Determine the [x, y] coordinate at the center of the cell enclosing the given text.  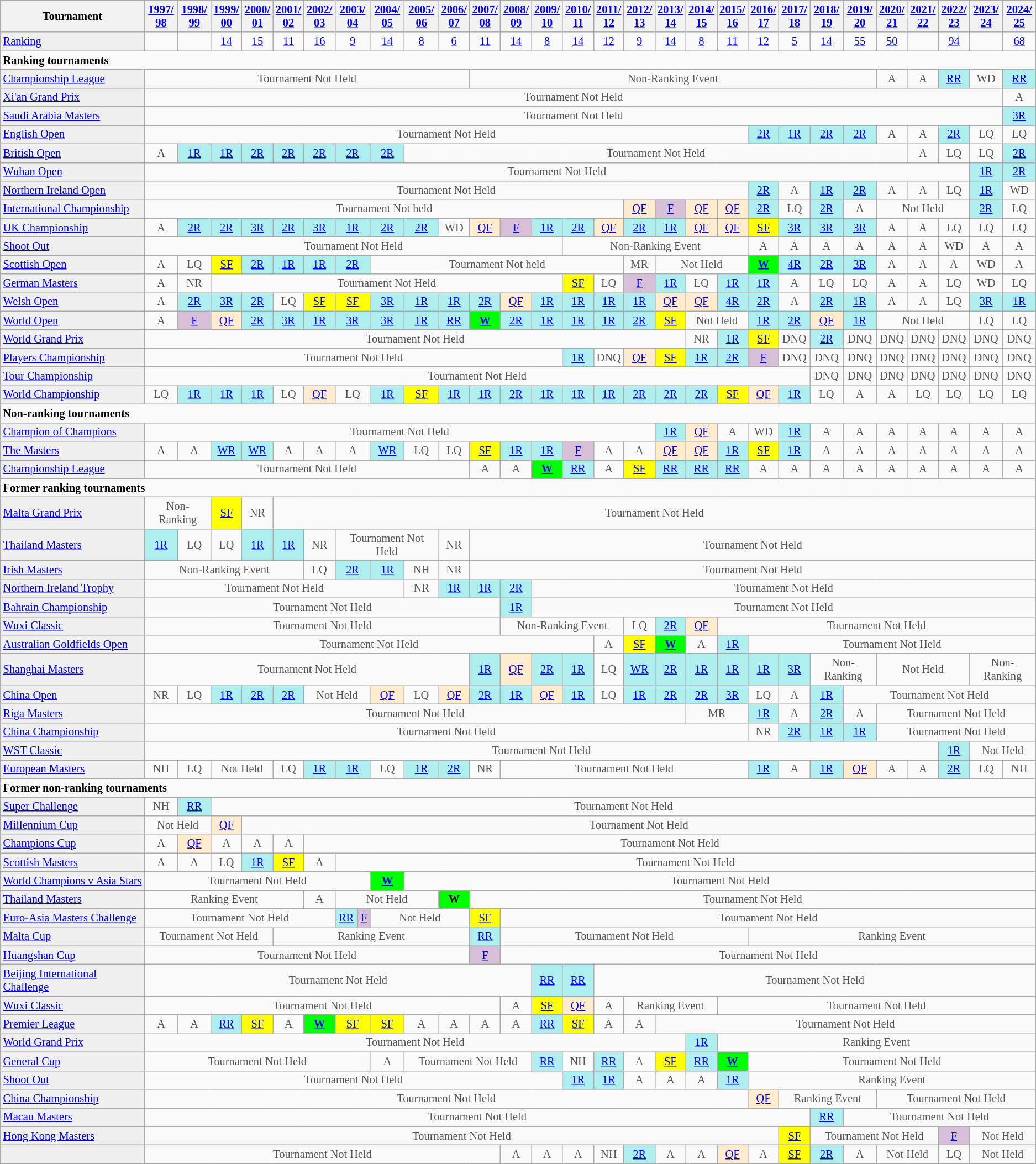
16 [319, 41]
World Open [73, 320]
WST Classic [73, 751]
2005/06 [422, 16]
Scottish Masters [73, 862]
68 [1019, 41]
Beijing International Challenge [73, 981]
Tournament [73, 16]
Northern Ireland Trophy [73, 588]
1998/99 [194, 16]
Ranking [73, 41]
China Open [73, 695]
2021/22 [923, 16]
Millennium Cup [73, 825]
2015/16 [733, 16]
Welsh Open [73, 302]
English Open [73, 134]
2010/11 [578, 16]
Northern Ireland Open [73, 190]
2008/09 [516, 16]
55 [860, 41]
2007/08 [485, 16]
2012/13 [639, 16]
Xi'an Grand Prix [73, 97]
Riga Masters [73, 713]
Malta Grand Prix [73, 513]
2004/05 [387, 16]
15 [257, 41]
Players Championship [73, 357]
2001/02 [288, 16]
2009/10 [547, 16]
Non-ranking tournaments [518, 413]
Former non-ranking tournaments [518, 788]
Scottish Open [73, 265]
Bahrain Championship [73, 607]
2017/18 [795, 16]
Malta Cup [73, 936]
World Champions v Asia Stars [73, 881]
2014/15 [701, 16]
Hong Kong Masters [73, 1136]
Super Challenge [73, 807]
European Masters [73, 769]
2003/04 [353, 16]
British Open [73, 153]
Champions Cup [73, 844]
2002/03 [319, 16]
94 [954, 41]
6 [454, 41]
2013/14 [670, 16]
2020/21 [892, 16]
German Masters [73, 283]
2000/01 [257, 16]
2023/24 [986, 16]
2022/23 [954, 16]
Australian Goldfields Open [73, 644]
Irish Masters [73, 570]
Champion of Champions [73, 432]
2024/25 [1019, 16]
The Masters [73, 450]
2018/19 [827, 16]
2011/12 [609, 16]
Shanghai Masters [73, 670]
2019/20 [860, 16]
International Championship [73, 209]
Macau Masters [73, 1117]
Saudi Arabia Masters [73, 116]
2006/07 [454, 16]
World Championship [73, 394]
1999/00 [227, 16]
1997/98 [161, 16]
50 [892, 41]
Huangshan Cup [73, 955]
Euro-Asia Masters Challenge [73, 918]
Wuhan Open [73, 172]
General Cup [73, 1061]
2016/17 [764, 16]
Former ranking tournaments [518, 488]
5 [795, 41]
Tour Championship [73, 376]
Ranking tournaments [518, 60]
Premier League [73, 1024]
UK Championship [73, 228]
